Search for the cell housing the specified text and yield its (x, y) center coordinate. 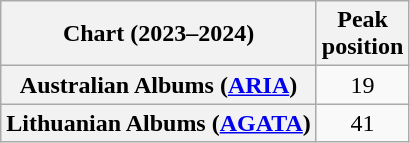
Peakposition (362, 34)
Australian Albums (ARIA) (159, 85)
41 (362, 123)
19 (362, 85)
Lithuanian Albums (AGATA) (159, 123)
Chart (2023–2024) (159, 34)
